Pinpoint the cell where the given text exists, returning its (x, y) midpoint coordinate. 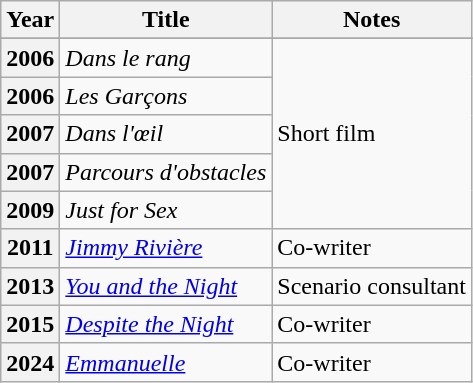
2013 (30, 286)
Just for Sex (166, 210)
Parcours d'obstacles (166, 172)
Emmanuelle (166, 362)
Scenario consultant (372, 286)
Notes (372, 20)
Year (30, 20)
Despite the Night (166, 324)
2015 (30, 324)
Dans l'œil (166, 134)
Dans le rang (166, 58)
Title (166, 20)
2011 (30, 248)
You and the Night (166, 286)
Les Garçons (166, 96)
Short film (372, 134)
2024 (30, 362)
Jimmy Rivière (166, 248)
2009 (30, 210)
